Determine the (X, Y) coordinate at the center of the cell enclosing the given text.  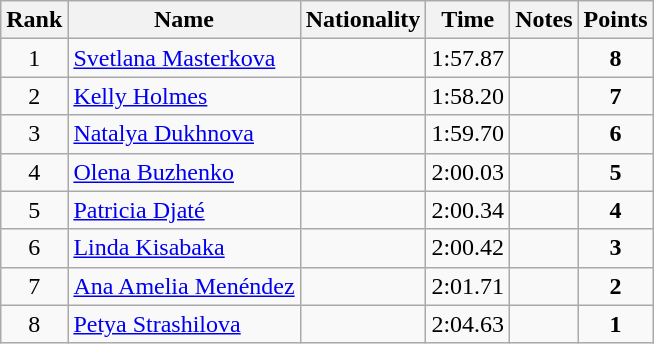
Nationality (363, 20)
Points (616, 20)
Name (184, 20)
Linda Kisabaka (184, 248)
2:00.34 (468, 210)
Natalya Dukhnova (184, 134)
Rank (34, 20)
1:57.87 (468, 58)
Patricia Djaté (184, 210)
1:59.70 (468, 134)
2:00.42 (468, 248)
Petya Strashilova (184, 324)
Kelly Holmes (184, 96)
2:04.63 (468, 324)
Olena Buzhenko (184, 172)
2:01.71 (468, 286)
2:00.03 (468, 172)
Ana Amelia Menéndez (184, 286)
Time (468, 20)
1:58.20 (468, 96)
Svetlana Masterkova (184, 58)
Notes (544, 20)
